Pinpoint the cell where the given text exists, returning its (x, y) midpoint coordinate. 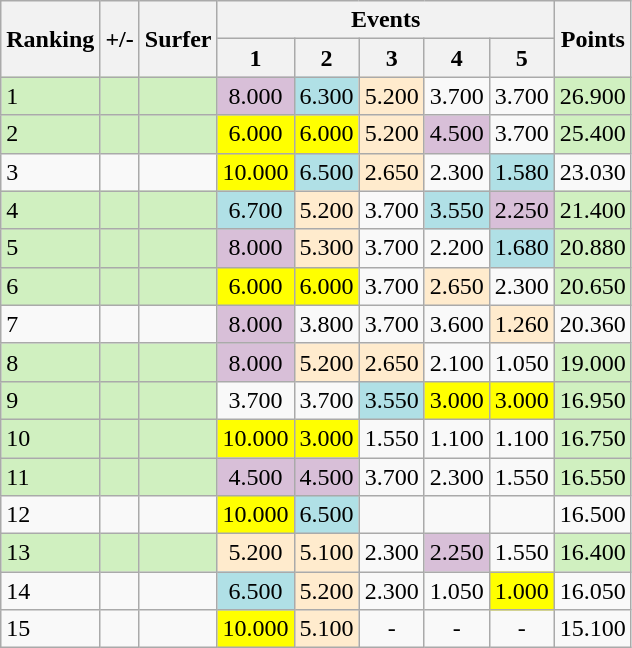
26.900 (592, 96)
Points (592, 39)
1.000 (522, 591)
6 (50, 286)
Ranking (50, 39)
15.100 (592, 629)
2.200 (456, 248)
16.050 (592, 591)
15 (50, 629)
9 (50, 400)
Events (386, 20)
8 (50, 362)
5.300 (326, 248)
+/- (120, 39)
20.650 (592, 286)
19.000 (592, 362)
Surfer (178, 39)
16.550 (592, 477)
11 (50, 477)
1.580 (522, 172)
16.750 (592, 438)
25.400 (592, 134)
7 (50, 324)
3.800 (326, 324)
16.500 (592, 515)
10 (50, 438)
20.360 (592, 324)
16.400 (592, 553)
21.400 (592, 210)
6.700 (256, 210)
14 (50, 591)
20.880 (592, 248)
3.600 (456, 324)
16.950 (592, 400)
1.260 (522, 324)
23.030 (592, 172)
2.100 (456, 362)
12 (50, 515)
1.680 (522, 248)
6.300 (326, 96)
13 (50, 553)
